Capture the cell that displays the provided text and extract its [X, Y] central coordinate. 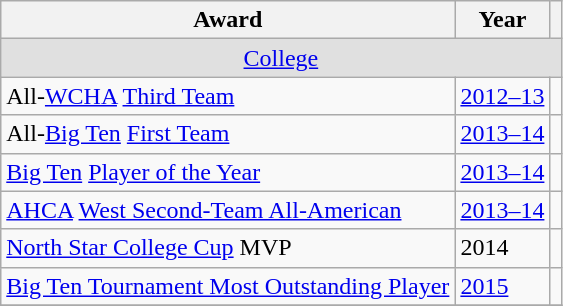
All-WCHA Third Team [228, 96]
2012–13 [502, 96]
North Star College Cup MVP [228, 248]
College [281, 58]
AHCA West Second-Team All-American [228, 210]
2015 [502, 286]
2014 [502, 248]
All-Big Ten First Team [228, 134]
Big Ten Player of the Year [228, 172]
Year [502, 20]
Big Ten Tournament Most Outstanding Player [228, 286]
Award [228, 20]
